For the text-containing cell, return its midpoint in (x, y) coordinate format. 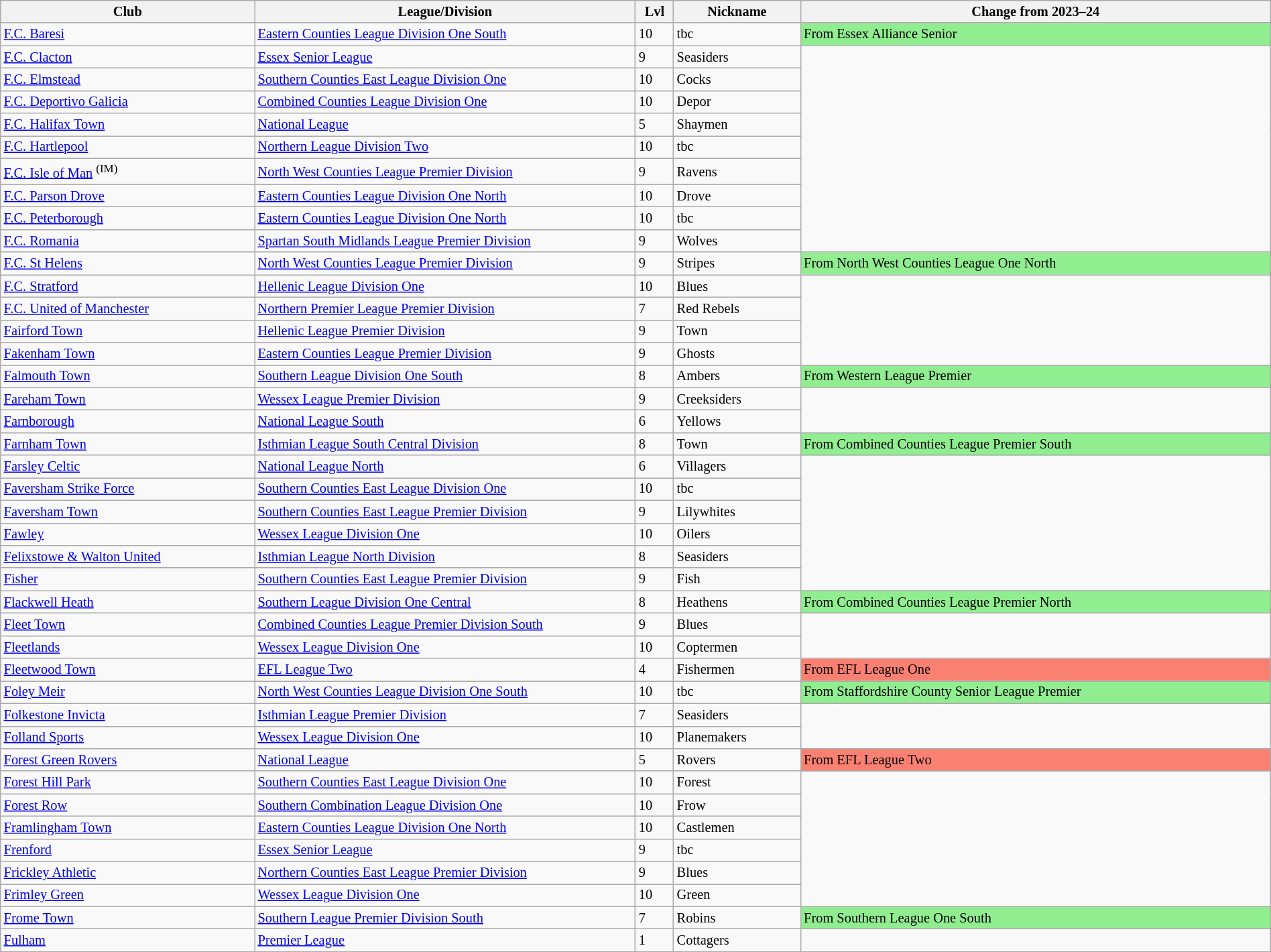
From Essex Alliance Senior (1035, 34)
F.C. Clacton (127, 57)
Fulham (127, 941)
F.C. Isle of Man (IM) (127, 172)
Shaymen (737, 125)
Isthmian League South Central Division (445, 444)
Forest Row (127, 805)
F.C. Deportivo Galicia (127, 102)
Fish (737, 579)
Farnham Town (127, 444)
Forest (737, 782)
League/Division (445, 11)
Northern Premier League Premier Division (445, 308)
Castlemen (737, 827)
Heathens (737, 602)
Frimley Green (127, 895)
F.C. St Helens (127, 263)
Southern League Premier Division South (445, 918)
From North West Counties League One North (1035, 263)
Faversham Town (127, 512)
Lvl (654, 11)
Fleetlands (127, 647)
Southern League Division One Central (445, 602)
Creeksiders (737, 399)
Eastern Counties League Premier Division (445, 353)
Hellenic League Premier Division (445, 331)
Foley Meir (127, 692)
Club (127, 11)
From Southern League One South (1035, 918)
Forest Green Rovers (127, 760)
Nickname (737, 11)
From Combined Counties League Premier South (1035, 444)
Cottagers (737, 941)
Fairford Town (127, 331)
Premier League (445, 941)
Planemakers (737, 737)
Forest Hill Park (127, 782)
F.C. Stratford (127, 286)
Robins (737, 918)
Drove (737, 196)
Fareham Town (127, 399)
Frow (737, 805)
Green (737, 895)
Faversham Strike Force (127, 489)
Oilers (737, 534)
Spartan South Midlands League Premier Division (445, 241)
Ravens (737, 172)
Ghosts (737, 353)
Change from 2023–24 (1035, 11)
Isthmian League North Division (445, 556)
Combined Counties League Division One (445, 102)
National League North (445, 467)
From Combined Counties League Premier North (1035, 602)
Depor (737, 102)
Southern Combination League Division One (445, 805)
4 (654, 670)
Folland Sports (127, 737)
Combined Counties League Premier Division South (445, 624)
F.C. Baresi (127, 34)
Farnborough (127, 421)
Flackwell Heath (127, 602)
Eastern Counties League Division One South (445, 34)
North West Counties League Division One South (445, 692)
Frenford (127, 850)
F.C. United of Manchester (127, 308)
Isthmian League Premier Division (445, 715)
F.C. Hartlepool (127, 147)
Ambers (737, 376)
From EFL League One (1035, 670)
Hellenic League Division One (445, 286)
Lilywhites (737, 512)
Folkestone Invicta (127, 715)
Northern League Division Two (445, 147)
Fishermen (737, 670)
Coptermen (737, 647)
F.C. Elmstead (127, 79)
Falmouth Town (127, 376)
Fisher (127, 579)
Red Rebels (737, 308)
Wessex League Premier Division (445, 399)
F.C. Parson Drove (127, 196)
F.C. Peterborough (127, 219)
From Staffordshire County Senior League Premier (1035, 692)
F.C. Halifax Town (127, 125)
From Western League Premier (1035, 376)
EFL League Two (445, 670)
Yellows (737, 421)
Southern League Division One South (445, 376)
Wolves (737, 241)
Framlingham Town (127, 827)
Farsley Celtic (127, 467)
National League South (445, 421)
Fawley (127, 534)
From EFL League Two (1035, 760)
Villagers (737, 467)
Fleetwood Town (127, 670)
Stripes (737, 263)
Northern Counties East League Premier Division (445, 873)
1 (654, 941)
Felixstowe & Walton United (127, 556)
Fleet Town (127, 624)
Frome Town (127, 918)
F.C. Romania (127, 241)
Frickley Athletic (127, 873)
Rovers (737, 760)
Fakenham Town (127, 353)
Cocks (737, 79)
